Extract the [X, Y] coordinate from the center of the cell holding the provided text.  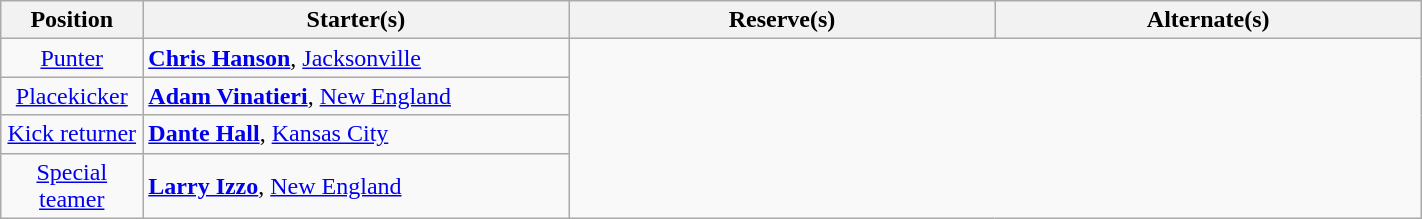
Starter(s) [356, 20]
Kick returner [72, 134]
Chris Hanson, Jacksonville [356, 58]
Alternate(s) [1208, 20]
Special teamer [72, 186]
Position [72, 20]
Dante Hall, Kansas City [356, 134]
Adam Vinatieri, New England [356, 96]
Reserve(s) [782, 20]
Placekicker [72, 96]
Larry Izzo, New England [356, 186]
Punter [72, 58]
